Scan for the cell matching the given text and deliver its (X, Y) coordinate at center. 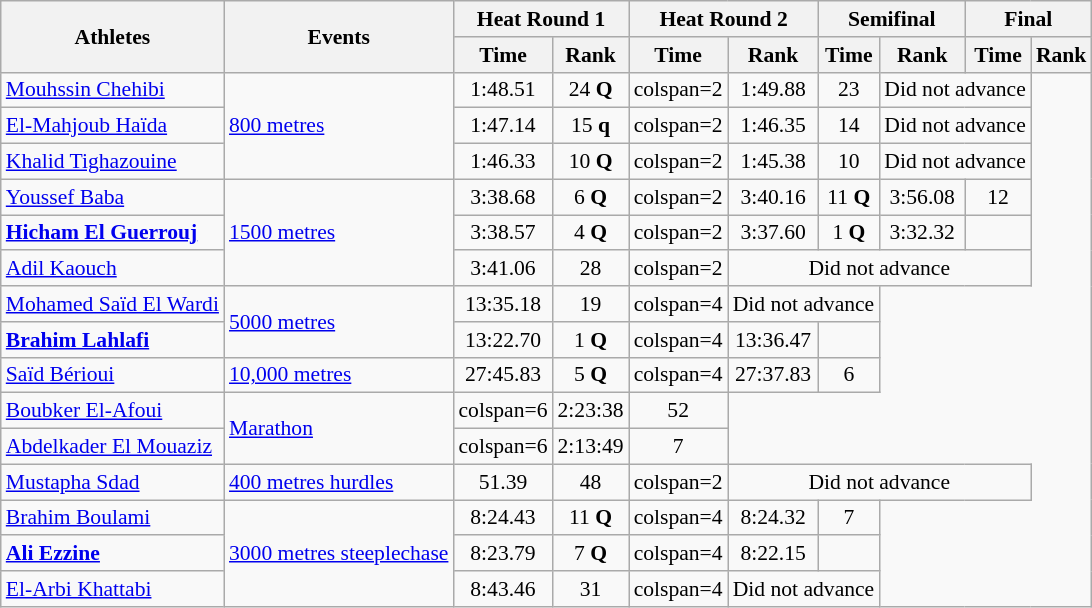
Marathon (339, 428)
Mohamed Saïd El Wardi (112, 304)
Heat Round 1 (540, 19)
1:46.35 (774, 126)
Brahim Lahlafi (112, 340)
Mouhssin Chehibi (112, 90)
4 Q (591, 233)
15 q (591, 126)
24 Q (591, 90)
13:22.70 (502, 340)
27:37.83 (774, 375)
Mustapha Sdad (112, 482)
28 (591, 269)
Adil Kaouch (112, 269)
Saïd Bérioui (112, 375)
2:13:49 (591, 447)
5000 metres (339, 322)
3:41.06 (502, 269)
Hicham El Guerrouj (112, 233)
8:24.43 (502, 518)
8:22.15 (774, 554)
8:24.32 (774, 518)
Abdelkader El Mouaziz (112, 447)
2:23:38 (591, 411)
Boubker El-Afoui (112, 411)
Ali Ezzine (112, 554)
1:46.33 (502, 162)
8:23.79 (502, 554)
El-Arbi Khattabi (112, 589)
27:45.83 (502, 375)
1:45.38 (774, 162)
3:38.68 (502, 197)
12 (998, 197)
1:48.51 (502, 90)
El-Mahjoub Haïda (112, 126)
10,000 metres (339, 375)
1500 metres (339, 232)
6 (850, 375)
7 Q (591, 554)
3:40.16 (774, 197)
3:32.32 (922, 233)
14 (850, 126)
5 Q (591, 375)
Athletes (112, 36)
13:36.47 (774, 340)
13:35.18 (502, 304)
3000 metres steeplechase (339, 554)
Brahim Boulami (112, 518)
3:37.60 (774, 233)
52 (678, 411)
800 metres (339, 126)
Heat Round 2 (724, 19)
8:43.46 (502, 589)
1:47.14 (502, 126)
10 (850, 162)
Semifinal (892, 19)
Khalid Tighazouine (112, 162)
Youssef Baba (112, 197)
Events (339, 36)
10 Q (591, 162)
48 (591, 482)
31 (591, 589)
400 metres hurdles (339, 482)
3:56.08 (922, 197)
3:38.57 (502, 233)
1:49.88 (774, 90)
6 Q (591, 197)
Final (1028, 19)
51.39 (502, 482)
19 (591, 304)
23 (850, 90)
